From the cell containing the given text, extract its center point as (x, y) coordinate. 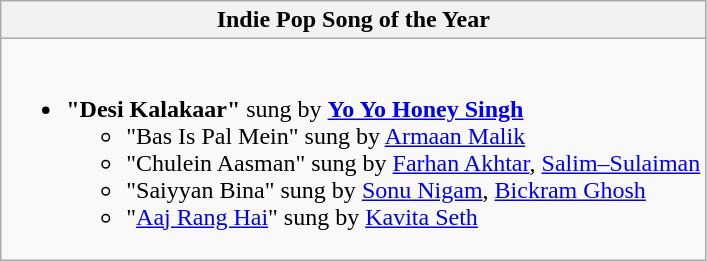
Indie Pop Song of the Year (354, 20)
